Search for the cell housing the specified text and yield its (x, y) center coordinate. 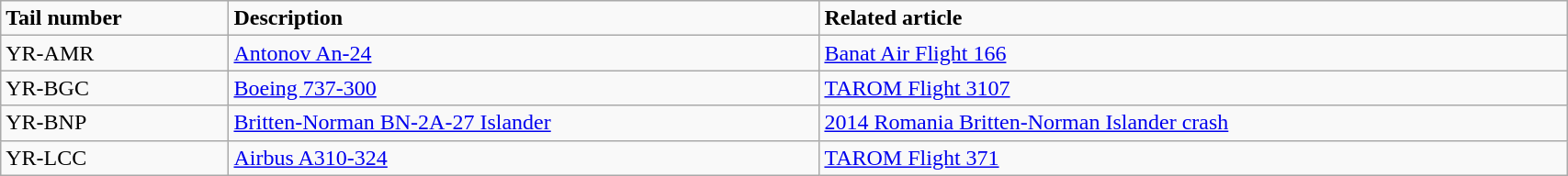
YR-BNP (115, 123)
Tail number (115, 18)
YR-AMR (115, 53)
Airbus A310-324 (524, 158)
Related article (1193, 18)
TAROM Flight 3107 (1193, 88)
TAROM Flight 371 (1193, 158)
YR-BGC (115, 88)
Banat Air Flight 166 (1193, 53)
Antonov An-24 (524, 53)
2014 Romania Britten-Norman Islander crash (1193, 123)
YR-LCC (115, 158)
Description (524, 18)
Boeing 737-300 (524, 88)
Britten-Norman BN-2A-27 Islander (524, 123)
